Locate the cell with the specified text and output its [x, y] center coordinate. 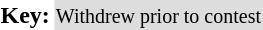
Withdrew prior to contest [158, 15]
